Detect which cell encompasses the target text, then output its [x, y] center coordinate. 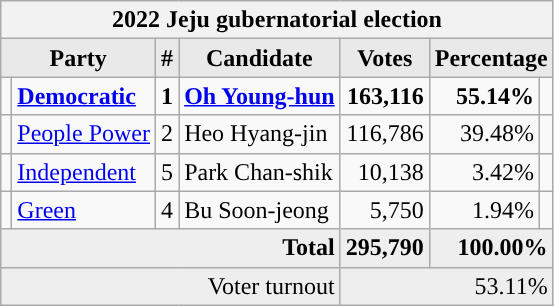
People Power [84, 134]
10,138 [384, 172]
Bu Soon-jeong [260, 210]
100.00% [491, 248]
2022 Jeju gubernatorial election [277, 20]
Voter turnout [170, 286]
Independent [84, 172]
2 [168, 134]
4 [168, 210]
Green [84, 210]
5,750 [384, 210]
116,786 [384, 134]
Oh Young-hun [260, 96]
Candidate [260, 58]
5 [168, 172]
Park Chan-shik [260, 172]
55.14% [484, 96]
1.94% [484, 210]
39.48% [484, 134]
53.11% [446, 286]
3.42% [484, 172]
Total [170, 248]
Votes [384, 58]
# [168, 58]
Heo Hyang-jin [260, 134]
163,116 [384, 96]
1 [168, 96]
Party [78, 58]
295,790 [384, 248]
Percentage [491, 58]
Democratic [84, 96]
